Locate the cell with the specified text and output its (x, y) center coordinate. 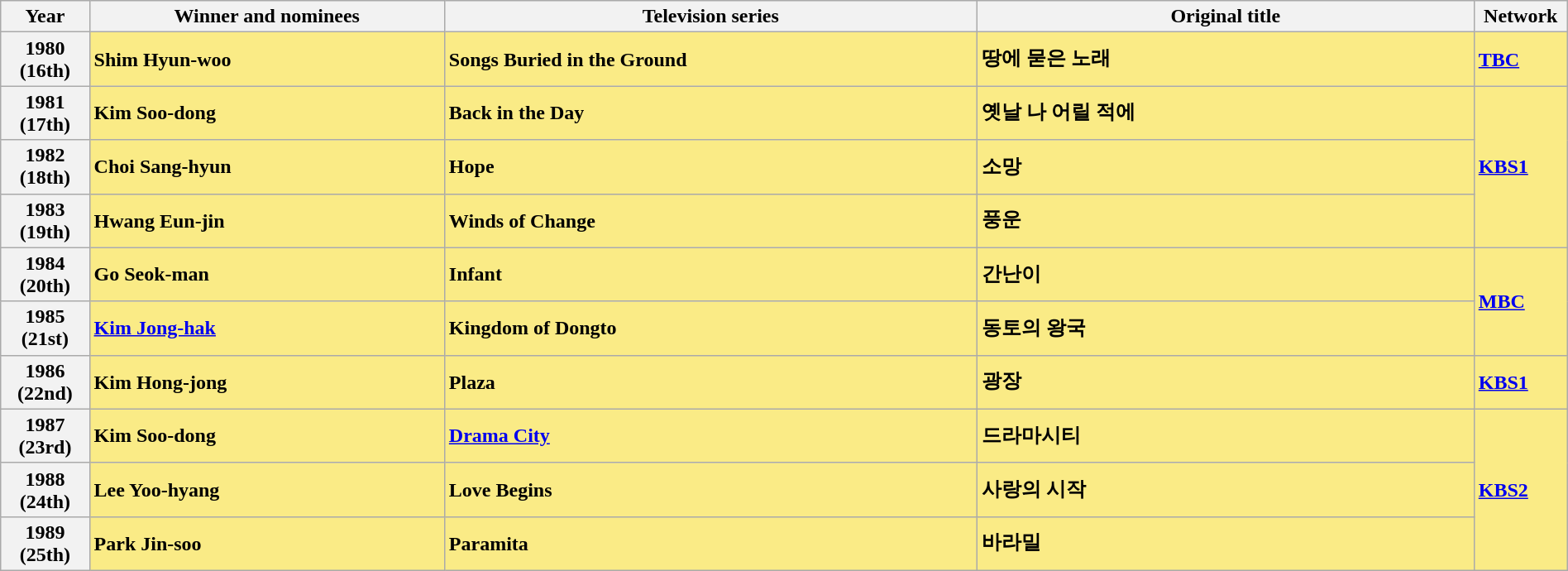
광장 (1226, 382)
Hope (710, 167)
1980(16th) (45, 60)
1986(22nd) (45, 382)
Infant (710, 275)
1987(23rd) (45, 435)
Kingdom of Dongto (710, 328)
Love Begins (710, 490)
Lee Yoo-hyang (266, 490)
Plaza (710, 382)
Hwang Eun-jin (266, 220)
1983(19th) (45, 220)
Paramita (710, 543)
사랑의 시작 (1226, 490)
드라마시티 (1226, 435)
1982(18th) (45, 167)
1988(24th) (45, 490)
풍운 (1226, 220)
Choi Sang-hyun (266, 167)
Original title (1226, 17)
MBC (1520, 301)
1985(21st) (45, 328)
Year (45, 17)
KBS2 (1520, 490)
동토의 왕국 (1226, 328)
Kim Jong-hak (266, 328)
Back in the Day (710, 113)
Drama City (710, 435)
땅에 묻은 노래 (1226, 60)
Television series (710, 17)
Winner and nominees (266, 17)
TBC (1520, 60)
소망 (1226, 167)
Shim Hyun-woo (266, 60)
옛날 나 어릴 적에 (1226, 113)
Kim Hong-jong (266, 382)
Network (1520, 17)
Park Jin-soo (266, 543)
바라밀 (1226, 543)
1984(20th) (45, 275)
Go Seok-man (266, 275)
Songs Buried in the Ground (710, 60)
간난이 (1226, 275)
Winds of Change (710, 220)
1989(25th) (45, 543)
1981(17th) (45, 113)
